Find where the given text appears and provide that cell's center as [x, y] coordinate. 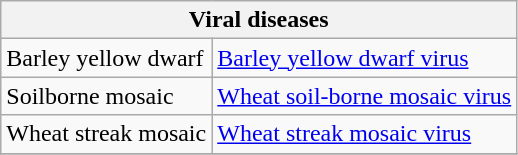
Soilborne mosaic [106, 96]
Wheat streak mosaic virus [364, 134]
Wheat soil-borne mosaic virus [364, 96]
Barley yellow dwarf [106, 58]
Barley yellow dwarf virus [364, 58]
Viral diseases [259, 20]
Wheat streak mosaic [106, 134]
